Locate the cell with the specified text and output its (X, Y) center coordinate. 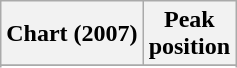
Peakposition (189, 34)
Chart (2007) (72, 34)
